Locate the cell with the specified text and output its (X, Y) center coordinate. 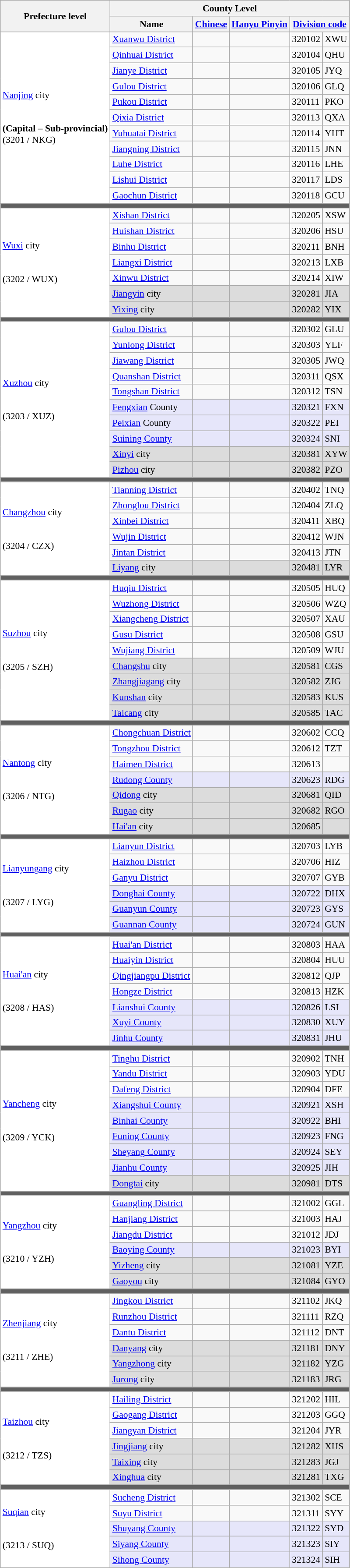
Nanjing city (Capital – Sub-provincial)(3201 / NKG) (55, 117)
Baoying County (151, 1250)
FXN (336, 407)
CGS (336, 666)
320206 (306, 231)
320583 (306, 697)
Lishui District (151, 180)
XIW (336, 278)
XWU (336, 39)
Zhonglou District (151, 506)
GLQ (336, 86)
Luhe District (151, 164)
LXB (336, 262)
YIX (336, 309)
BNH (336, 247)
YZG (336, 1364)
JDJ (336, 1235)
Xiangcheng District (151, 619)
320312 (306, 392)
Hai'an city (151, 827)
JYQ (336, 71)
320602 (306, 733)
YZE (336, 1266)
JYR (336, 1431)
GYO (336, 1281)
Hanjiang District (151, 1219)
320812 (306, 976)
Changzhou city(3204 / CZX) (55, 529)
320211 (306, 247)
Jiangyan District (151, 1431)
GGL (336, 1203)
GYB (336, 878)
Huqiu District (151, 588)
WZQ (336, 604)
QID (336, 795)
Gaochun District (151, 196)
WJN (336, 537)
Suzhou city(3205 / SZH) (55, 650)
DTS (336, 1183)
SCE (336, 1497)
HUQ (336, 588)
JTN (336, 552)
321323 (306, 1544)
320111 (306, 102)
JWQ (336, 361)
Jiangning District (151, 149)
320981 (306, 1183)
Yandu District (151, 1074)
Taixing city (151, 1462)
Suqian city(3213 / SUQ) (55, 1529)
Xishan District (151, 216)
320303 (306, 345)
Sheyang County (151, 1152)
ZJG (336, 682)
Tongshan District (151, 392)
320104 (306, 55)
321202 (306, 1399)
320205 (306, 216)
320324 (306, 439)
320115 (306, 149)
Rudong County (151, 780)
Wuxi city(3202 / WUX) (55, 262)
Dafeng District (151, 1090)
320904 (306, 1090)
Xinghua city (151, 1477)
320102 (306, 39)
Sucheng District (151, 1497)
320923 (306, 1136)
321204 (306, 1431)
320505 (306, 588)
TAC (336, 713)
Qingjiangpu District (151, 976)
GCU (336, 196)
SIH (336, 1560)
Liangxi District (151, 262)
Jianye District (151, 71)
320213 (306, 262)
Pizhou city (151, 470)
Hongze District (151, 991)
320585 (306, 713)
JNN (336, 149)
HIL (336, 1399)
TZT (336, 749)
321112 (306, 1333)
320581 (306, 666)
SIY (336, 1544)
320106 (306, 86)
JHU (336, 1038)
Yangzhong city (151, 1364)
Quanshan District (151, 376)
JIH (336, 1168)
Zhenjiang city(3211 / ZHE) (55, 1340)
HUU (336, 960)
320116 (306, 164)
XUY (336, 1023)
Qidong city (151, 795)
Zhangjiagang city (151, 682)
Huai'an city(3208 / HAS) (55, 991)
321282 (306, 1446)
320903 (306, 1074)
SEY (336, 1152)
321183 (306, 1380)
GUN (336, 925)
Xuyi County (151, 1023)
320902 (306, 1058)
Guannan County (151, 925)
Division code (319, 24)
320623 (306, 780)
320404 (306, 506)
Binhu District (151, 247)
320706 (306, 862)
320508 (306, 635)
Chinese (211, 24)
Haimen District (151, 764)
DFE (336, 1090)
320507 (306, 619)
LHE (336, 164)
PKO (336, 102)
320382 (306, 470)
320723 (306, 909)
PEI (336, 423)
WJU (336, 651)
YDU (336, 1074)
321302 (306, 1497)
Wujiang District (151, 651)
RZQ (336, 1317)
XSH (336, 1105)
320682 (306, 811)
YHT (336, 133)
320582 (306, 682)
DHX (336, 893)
Yunlong District (151, 345)
Guangling District (151, 1203)
320813 (306, 991)
320402 (306, 490)
321012 (306, 1235)
Xiangshui County (151, 1105)
HSU (336, 231)
HZK (336, 991)
Siyang County (151, 1544)
Gusu District (151, 635)
PZO (336, 470)
Pukou District (151, 102)
Shuyang County (151, 1529)
320282 (306, 309)
Liyang city (151, 568)
XAU (336, 619)
Huai'an District (151, 945)
321182 (306, 1364)
Huaiyin District (151, 960)
Qinhuai District (151, 55)
321111 (306, 1317)
SNI (336, 439)
Xinwu District (151, 278)
Lianyungang city(3207 / LYG) (55, 885)
320724 (306, 925)
320381 (306, 454)
320412 (306, 537)
320114 (306, 133)
Tianning District (151, 490)
Xinbei District (151, 521)
Xuzhou city(3203 / XUZ) (55, 400)
Yangzhou city(3210 / YZH) (55, 1242)
Runzhou District (151, 1317)
JGJ (336, 1462)
ZLQ (336, 506)
LDS (336, 180)
320612 (306, 749)
Dongtai city (151, 1183)
Suyu District (151, 1513)
320105 (306, 71)
Hanyu Pinyin (259, 24)
321081 (306, 1266)
RDG (336, 780)
320924 (306, 1152)
QJP (336, 976)
Kunshan city (151, 697)
Jingjiang city (151, 1446)
QSX (336, 376)
Lianyun District (151, 846)
Jingkou District (151, 1301)
Xinyi city (151, 454)
321311 (306, 1513)
Tinghu District (151, 1058)
XYW (336, 454)
320703 (306, 846)
Dantu District (151, 1333)
320922 (306, 1121)
Peixian County (151, 423)
Gaoyou city (151, 1281)
RGO (336, 811)
Rugao city (151, 811)
HAA (336, 945)
FNG (336, 1136)
XHS (336, 1446)
Haizhou District (151, 862)
320311 (306, 376)
Hailing District (151, 1399)
JRG (336, 1380)
321102 (306, 1301)
County Level (230, 8)
LYR (336, 568)
320831 (306, 1038)
Wujin District (151, 537)
320707 (306, 878)
321281 (306, 1477)
TNH (336, 1058)
Jianhu County (151, 1168)
SYD (336, 1529)
320117 (306, 180)
XSW (336, 216)
320481 (306, 568)
321283 (306, 1462)
YLF (336, 345)
320830 (306, 1023)
320281 (306, 294)
320722 (306, 893)
Chongchuan District (151, 733)
321181 (306, 1348)
TNQ (336, 490)
321203 (306, 1415)
Yizheng city (151, 1266)
TXG (336, 1477)
321023 (306, 1250)
Nantong city(3206 / NTG) (55, 780)
Jintan District (151, 552)
GGQ (336, 1415)
Jinhu County (151, 1038)
320214 (306, 278)
GSU (336, 635)
321002 (306, 1203)
Changshu city (151, 666)
Name (151, 24)
Xuanwu District (151, 39)
HAJ (336, 1219)
Taizhou city(3212 / TZS) (55, 1438)
320925 (306, 1168)
Taicang city (151, 713)
Wuzhong District (151, 604)
320411 (306, 521)
Ganyu District (151, 878)
320305 (306, 361)
321084 (306, 1281)
Danyang city (151, 1348)
BYI (336, 1250)
320113 (306, 118)
Lianshui County (151, 1007)
320803 (306, 945)
Binhai County (151, 1121)
Tongzhou District (151, 749)
320681 (306, 795)
320506 (306, 604)
XBQ (336, 521)
Jiangyin city (151, 294)
320302 (306, 329)
Guanyun County (151, 909)
321003 (306, 1219)
BHI (336, 1121)
Funing County (151, 1136)
DNT (336, 1333)
Suining County (151, 439)
320321 (306, 407)
320613 (306, 764)
CCQ (336, 733)
JIA (336, 294)
320804 (306, 960)
GLU (336, 329)
Jiangdu District (151, 1235)
SYY (336, 1513)
Prefecture level (55, 16)
KUS (336, 697)
Sihong County (151, 1560)
Yuhuatai District (151, 133)
320685 (306, 827)
320118 (306, 196)
GYS (336, 909)
Yancheng city(3209 / YCK) (55, 1121)
JKQ (336, 1301)
Gaogang District (151, 1415)
Jurong city (151, 1380)
Donghai County (151, 893)
HIZ (336, 862)
TSN (336, 392)
QXA (336, 118)
320921 (306, 1105)
QHU (336, 55)
LSI (336, 1007)
DNY (336, 1348)
Fengxian County (151, 407)
Jiawang District (151, 361)
Qixia District (151, 118)
320322 (306, 423)
321324 (306, 1560)
320509 (306, 651)
320413 (306, 552)
320826 (306, 1007)
Huishan District (151, 231)
Yixing city (151, 309)
321322 (306, 1529)
LYB (336, 846)
